Extract the [x, y] coordinate from the center of the cell holding the provided text.  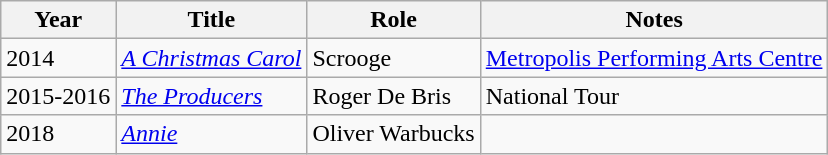
Annie [212, 134]
Role [394, 20]
2015-2016 [58, 96]
The Producers [212, 96]
National Tour [654, 96]
A Christmas Carol [212, 58]
2014 [58, 58]
Scrooge [394, 58]
Roger De Bris [394, 96]
Oliver Warbucks [394, 134]
Metropolis Performing Arts Centre [654, 58]
Year [58, 20]
Notes [654, 20]
2018 [58, 134]
Title [212, 20]
